Return the [x, y] coordinate for the center point of the cell that contains the specified text.  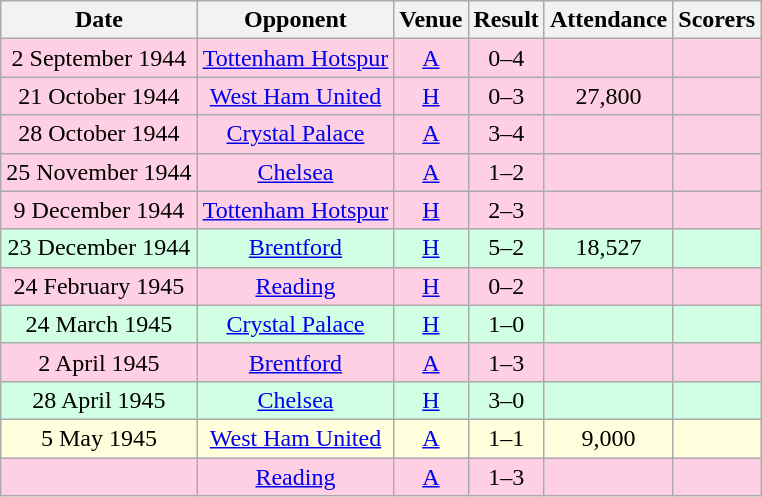
21 October 1944 [99, 96]
24 March 1945 [99, 324]
2 April 1945 [99, 362]
24 February 1945 [99, 286]
Result [506, 20]
9,000 [608, 438]
1–0 [506, 324]
5 May 1945 [99, 438]
9 December 1944 [99, 210]
18,527 [608, 248]
28 April 1945 [99, 400]
Scorers [717, 20]
3–4 [506, 134]
Date [99, 20]
0–2 [506, 286]
25 November 1944 [99, 172]
1–1 [506, 438]
Attendance [608, 20]
0–3 [506, 96]
Opponent [296, 20]
28 October 1944 [99, 134]
2 September 1944 [99, 58]
23 December 1944 [99, 248]
1–2 [506, 172]
Venue [431, 20]
3–0 [506, 400]
2–3 [506, 210]
5–2 [506, 248]
27,800 [608, 96]
0–4 [506, 58]
